Scan for the cell matching the given text and deliver its [X, Y] coordinate at center. 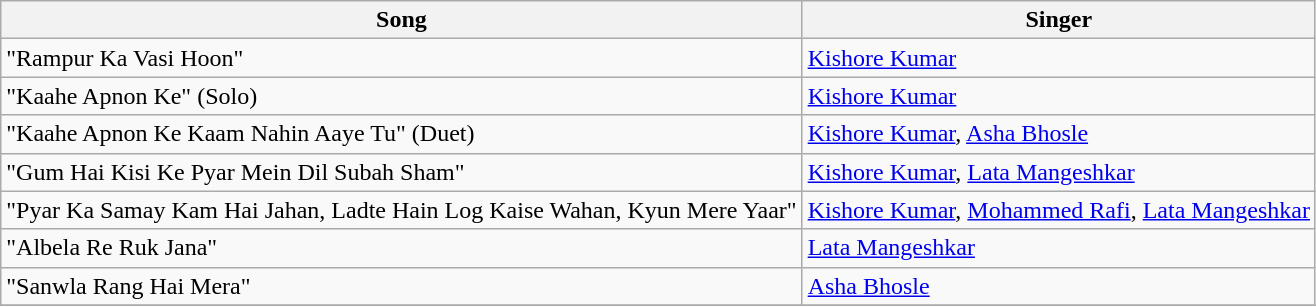
"Sanwla Rang Hai Mera" [402, 286]
Lata Mangeshkar [1058, 248]
"Gum Hai Kisi Ke Pyar Mein Dil Subah Sham" [402, 172]
Kishore Kumar, Mohammed Rafi, Lata Mangeshkar [1058, 210]
"Pyar Ka Samay Kam Hai Jahan, Ladte Hain Log Kaise Wahan, Kyun Mere Yaar" [402, 210]
"Kaahe Apnon Ke" (Solo) [402, 96]
"Albela Re Ruk Jana" [402, 248]
"Kaahe Apnon Ke Kaam Nahin Aaye Tu" (Duet) [402, 134]
Song [402, 20]
Kishore Kumar, Asha Bhosle [1058, 134]
Kishore Kumar, Lata Mangeshkar [1058, 172]
"Rampur Ka Vasi Hoon" [402, 58]
Singer [1058, 20]
Asha Bhosle [1058, 286]
